Return the [X, Y] coordinate for the center point of the cell that contains the specified text.  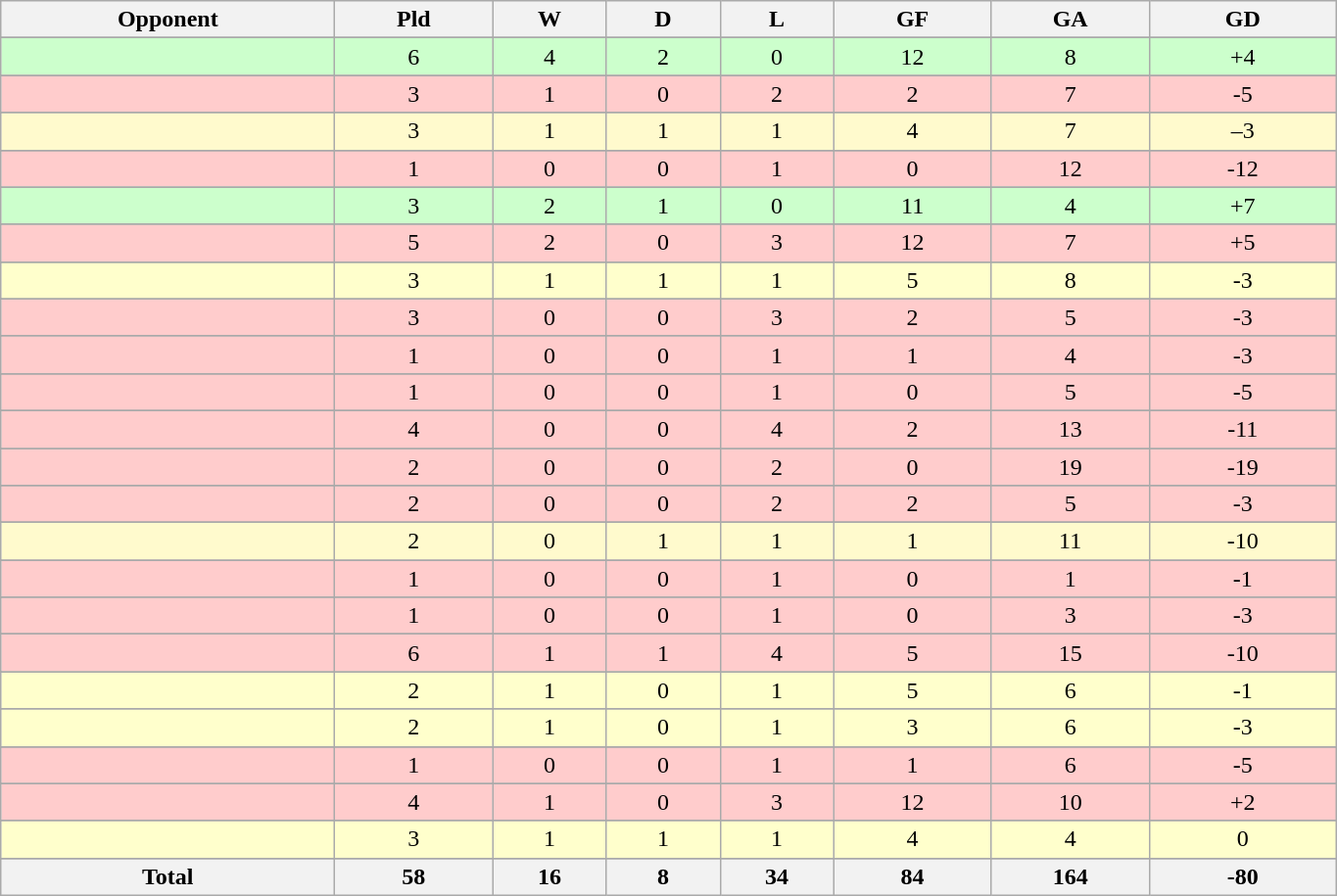
W [549, 20]
-11 [1242, 429]
+7 [1242, 206]
10 [1070, 802]
GF [913, 20]
-19 [1242, 467]
164 [1070, 876]
84 [913, 876]
19 [1070, 467]
+2 [1242, 802]
-80 [1242, 876]
16 [549, 876]
Opponent [168, 20]
GA [1070, 20]
-12 [1242, 168]
Total [168, 876]
58 [413, 876]
34 [777, 876]
D [663, 20]
+5 [1242, 243]
Pld [413, 20]
13 [1070, 429]
GD [1242, 20]
15 [1070, 653]
+4 [1242, 57]
–3 [1242, 131]
L [777, 20]
